Find where the given text appears and provide that cell's center as (x, y) coordinate. 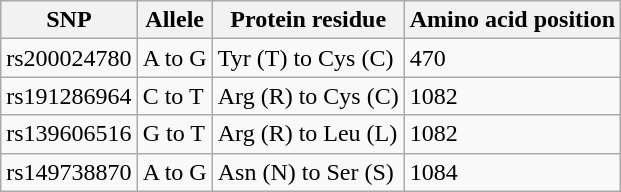
Arg (R) to Cys (C) (308, 96)
Protein residue (308, 20)
rs139606516 (69, 134)
SNP (69, 20)
G to T (174, 134)
Allele (174, 20)
Asn (N) to Ser (S) (308, 172)
rs200024780 (69, 58)
C to T (174, 96)
Arg (R) to Leu (L) (308, 134)
Tyr (T) to Cys (C) (308, 58)
470 (512, 58)
rs149738870 (69, 172)
1084 (512, 172)
rs191286964 (69, 96)
Amino acid position (512, 20)
